Pinpoint the cell where the given text exists, returning its [X, Y] midpoint coordinate. 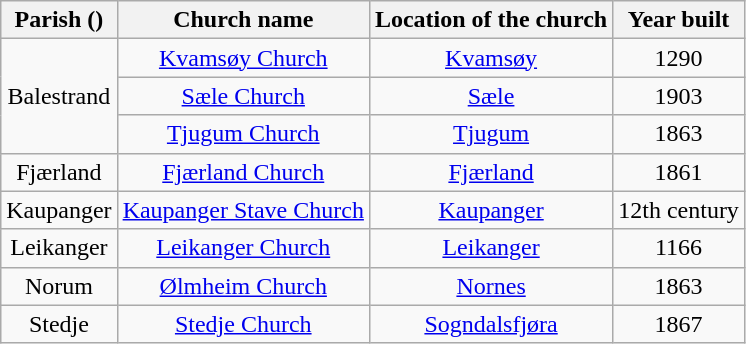
Kvamsøy [490, 58]
Location of the church [490, 20]
Church name [243, 20]
Balestrand [59, 96]
Norum [59, 286]
Stedje Church [243, 324]
Stedje [59, 324]
Fjærland Church [243, 172]
Leikanger Church [243, 248]
Tjugum Church [243, 134]
12th century [679, 210]
Sæle Church [243, 96]
Tjugum [490, 134]
Sæle [490, 96]
Kvamsøy Church [243, 58]
Kaupanger Stave Church [243, 210]
Parish () [59, 20]
1166 [679, 248]
Nornes [490, 286]
1861 [679, 172]
Year built [679, 20]
1290 [679, 58]
Ølmheim Church [243, 286]
Sogndalsfjøra [490, 324]
1903 [679, 96]
1867 [679, 324]
